Output the (X, Y) coordinate of the center of the cell containing the given text.  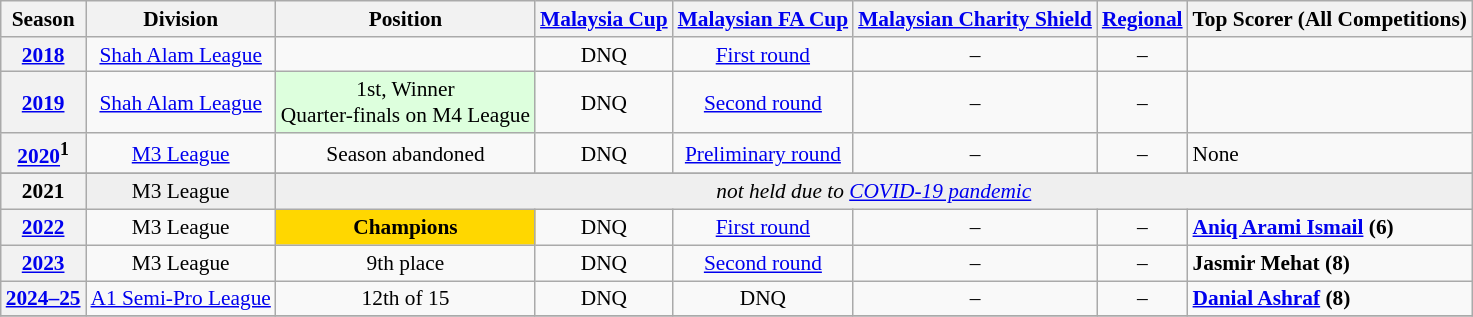
Jasmir Mehat (8) (1330, 263)
9th place (406, 263)
A1 Semi-Pro League (181, 299)
None (1330, 154)
Malaysia Cup (604, 19)
Season abandoned (406, 154)
2019 (44, 102)
Malaysian FA Cup (763, 19)
Malaysian Charity Shield (975, 19)
Season (44, 19)
2018 (44, 55)
Aniq Arami Ismail (6) (1330, 228)
12th of 15 (406, 299)
Division (181, 19)
2021 (44, 192)
Preliminary round (763, 154)
not held due to COVID-19 pandemic (874, 192)
2024–25 (44, 299)
1st, Winner Quarter-finals on M4 League (406, 102)
Regional (1142, 19)
Top Scorer (All Competitions) (1330, 19)
Position (406, 19)
Champions (406, 228)
2023 (44, 263)
Danial Ashraf (8) (1330, 299)
2022 (44, 228)
20201 (44, 154)
